Scan for the cell matching the given text and deliver its (X, Y) coordinate at center. 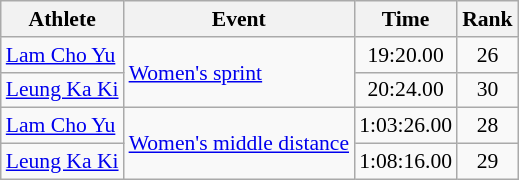
29 (488, 162)
Athlete (62, 19)
30 (488, 90)
Rank (488, 19)
Time (406, 19)
Women's middle distance (239, 144)
20:24.00 (406, 90)
28 (488, 126)
19:20.00 (406, 55)
Event (239, 19)
26 (488, 55)
1:08:16.00 (406, 162)
Women's sprint (239, 72)
1:03:26.00 (406, 126)
